Return [x, y] of the center of cell containing provided text 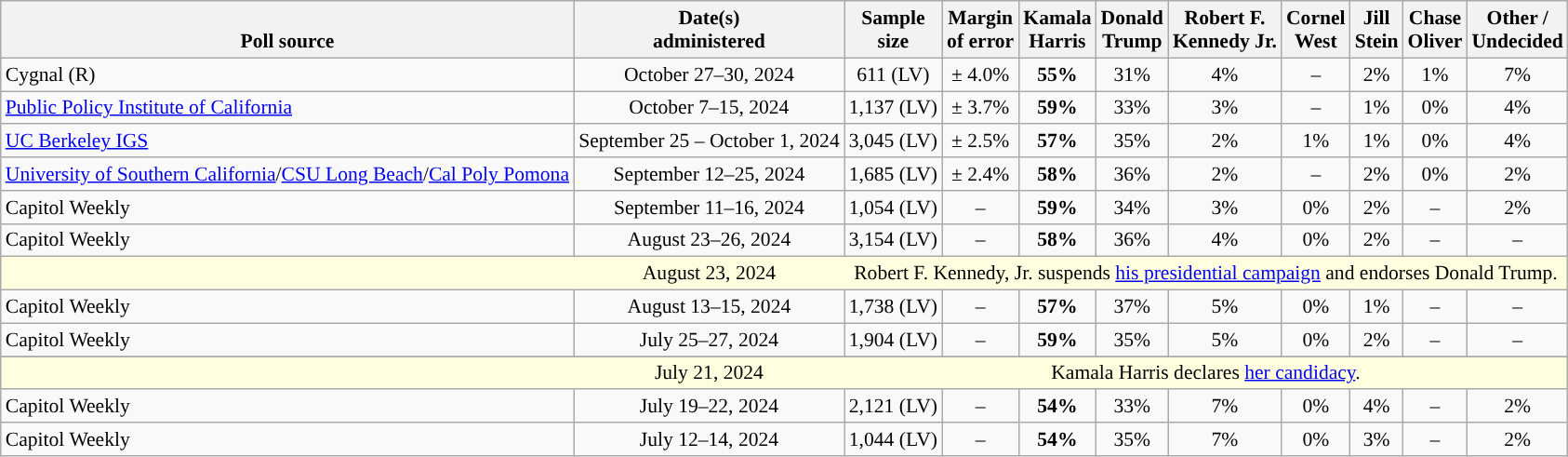
Public Policy Institute of California [287, 108]
University of Southern California/CSU Long Beach/Cal Poly Pomona [287, 174]
37% [1133, 307]
Samplesize [893, 30]
± 2.4% [980, 174]
August 13–15, 2024 [709, 307]
1,044 (LV) [893, 439]
August 23–26, 2024 [709, 240]
31% [1133, 74]
ChaseOliver [1436, 30]
1,137 (LV) [893, 108]
Cygnal (R) [287, 74]
September 25 – October 1, 2024 [709, 141]
KamalaHarris [1056, 30]
Robert F. Kennedy, Jr. suspends his presidential campaign and endorses Donald Trump. [1206, 274]
55% [1056, 74]
JillStein [1376, 30]
Other /Undecided [1518, 30]
34% [1133, 208]
Date(s)administered [709, 30]
3,154 (LV) [893, 240]
1,904 (LV) [893, 340]
1,738 (LV) [893, 307]
Poll source [287, 30]
July 19–22, 2024 [709, 407]
September 12–25, 2024 [709, 174]
September 11–16, 2024 [709, 208]
October 7–15, 2024 [709, 108]
± 4.0% [980, 74]
July 21, 2024 [709, 373]
July 12–14, 2024 [709, 439]
± 3.7% [980, 108]
UC Berkeley IGS [287, 141]
August 23, 2024 [709, 274]
July 25–27, 2024 [709, 340]
Robert F.Kennedy Jr. [1225, 30]
1,685 (LV) [893, 174]
3,045 (LV) [893, 141]
CornelWest [1316, 30]
611 (LV) [893, 74]
± 2.5% [980, 141]
Marginof error [980, 30]
October 27–30, 2024 [709, 74]
Kamala Harris declares her candidacy. [1206, 373]
2,121 (LV) [893, 407]
1,054 (LV) [893, 208]
DonaldTrump [1133, 30]
